Identify which cell holds the provided text, then report its (X, Y) central coordinate. 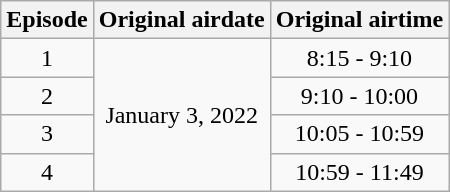
Episode (47, 20)
9:10 - 10:00 (359, 96)
10:59 - 11:49 (359, 172)
8:15 - 9:10 (359, 58)
2 (47, 96)
3 (47, 134)
Original airdate (182, 20)
1 (47, 58)
January 3, 2022 (182, 115)
10:05 - 10:59 (359, 134)
4 (47, 172)
Original airtime (359, 20)
